Return the [X, Y] coordinate for the center point of the cell that contains the specified text.  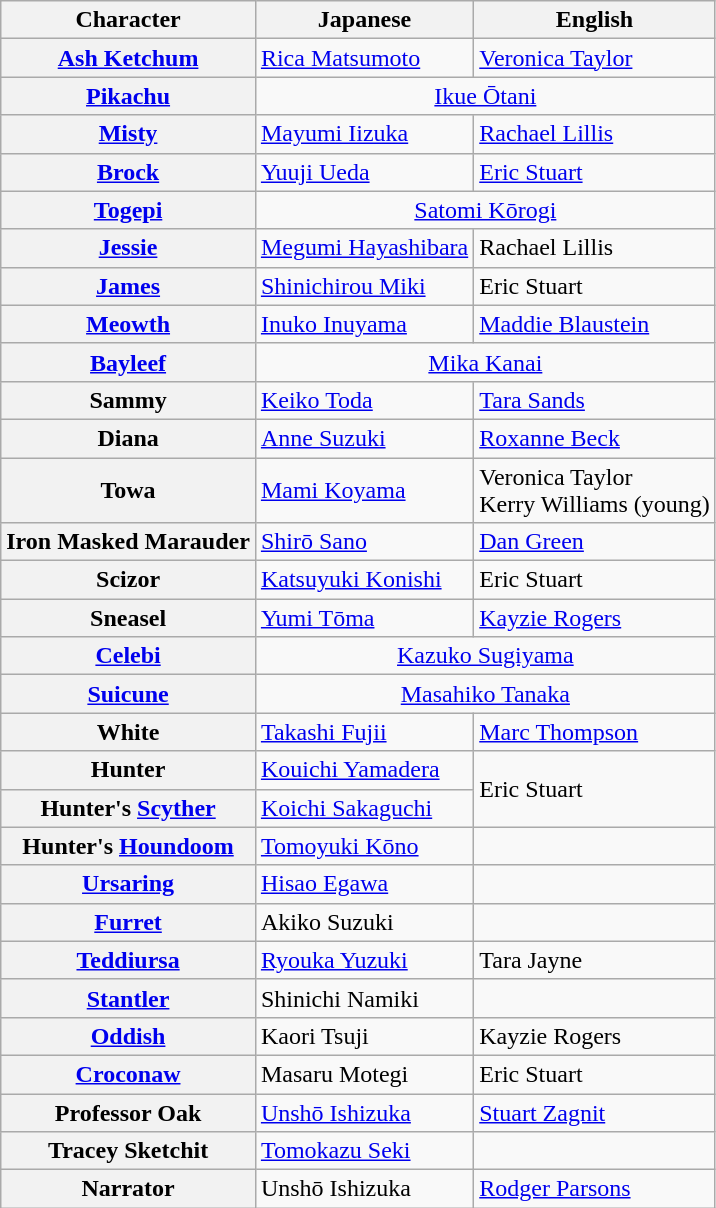
Furret [128, 922]
Marc Thompson [595, 732]
Shinichirou Miki [364, 286]
Bayleef [128, 362]
Croconaw [128, 1074]
White [128, 732]
Koichi Sakaguchi [364, 808]
Tomoyuki Kōno [364, 846]
Roxanne Beck [595, 438]
Meowth [128, 324]
Shinichi Namiki [364, 998]
Hunter's Houndoom [128, 846]
Diana [128, 438]
Veronica Taylor [595, 58]
Kazuko Sugiyama [485, 656]
Hunter [128, 770]
Ursaring [128, 884]
Sammy [128, 400]
Stuart Zagnit [595, 1113]
Celebi [128, 656]
Hisao Egawa [364, 884]
Suicune [128, 694]
Rica Matsumoto [364, 58]
Anne Suzuki [364, 438]
Veronica TaylorKerry Williams (young) [595, 490]
Jessie [128, 248]
English [595, 20]
Rodger Parsons [595, 1189]
Mika Kanai [485, 362]
Kouichi Yamadera [364, 770]
Kaori Tsuji [364, 1036]
Narrator [128, 1189]
Character [128, 20]
Scizor [128, 580]
Brock [128, 172]
Misty [128, 134]
Shirō Sano [364, 542]
Tracey Sketchit [128, 1151]
Tara Sands [595, 400]
Satomi Kōrogi [485, 210]
Pikachu [128, 96]
Sneasel [128, 618]
Inuko Inuyama [364, 324]
Mayumi Iizuka [364, 134]
Ryouka Yuzuki [364, 960]
Iron Masked Marauder [128, 542]
Stantler [128, 998]
Togepi [128, 210]
Tomokazu Seki [364, 1151]
Oddish [128, 1036]
Dan Green [595, 542]
Yumi Tōma [364, 618]
Megumi Hayashibara [364, 248]
Keiko Toda [364, 400]
Teddiursa [128, 960]
Yuuji Ueda [364, 172]
Ikue Ōtani [485, 96]
Akiko Suzuki [364, 922]
Japanese [364, 20]
Hunter's Scyther [128, 808]
Mami Koyama [364, 490]
Tara Jayne [595, 960]
Maddie Blaustein [595, 324]
James [128, 286]
Ash Ketchum [128, 58]
Towa [128, 490]
Masahiko Tanaka [485, 694]
Masaru Motegi [364, 1074]
Takashi Fujii [364, 732]
Katsuyuki Konishi [364, 580]
Professor Oak [128, 1113]
